Find where the given text appears and provide that cell's center as [X, Y] coordinate. 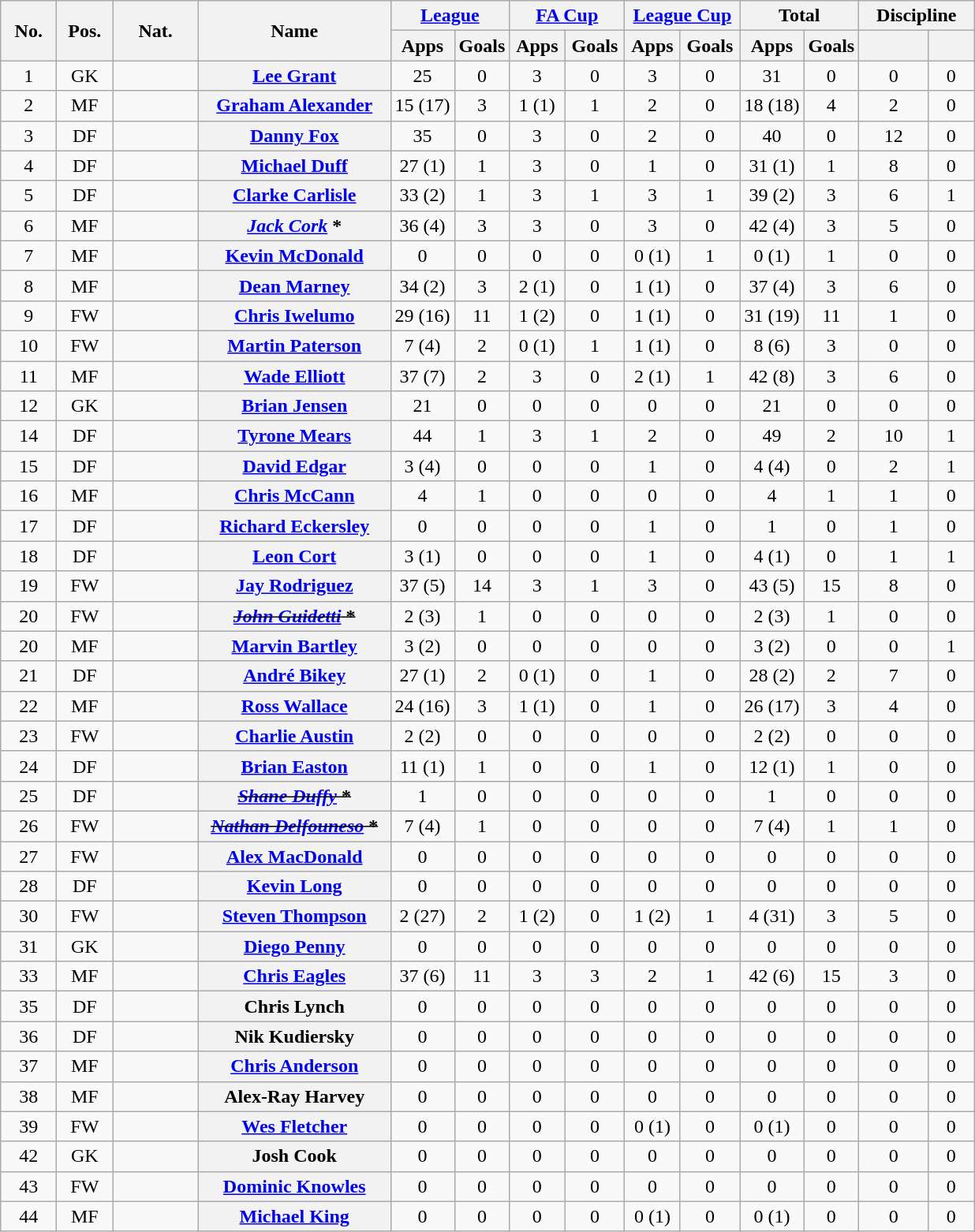
4 (31) [771, 917]
43 (5) [771, 586]
Chris Eagles [294, 976]
8 (6) [771, 345]
Chris Iwelumo [294, 315]
26 [28, 826]
26 (17) [771, 706]
39 (2) [771, 196]
3 (1) [423, 556]
Pos. [85, 31]
Josh Cook [294, 1156]
Nat. [156, 31]
Ross Wallace [294, 706]
2 (27) [423, 917]
Chris McCann [294, 496]
League [450, 16]
3 (4) [423, 466]
Charlie Austin [294, 736]
Marvin Bartley [294, 646]
30 [28, 917]
Martin Paterson [294, 345]
39 [28, 1126]
Michael Duff [294, 166]
36 [28, 1036]
Brian Jensen [294, 406]
Michael King [294, 1216]
24 (16) [423, 706]
Nathan Delfouneso * [294, 826]
42 (8) [771, 376]
18 (18) [771, 106]
17 [28, 526]
Brian Easton [294, 766]
37 [28, 1066]
André Bikey [294, 676]
31 (1) [771, 166]
11 (1) [423, 766]
37 (7) [423, 376]
36 (4) [423, 226]
28 [28, 887]
31 (19) [771, 315]
27 [28, 856]
David Edgar [294, 466]
League Cup [682, 16]
37 (6) [423, 976]
42 (4) [771, 226]
Kevin Long [294, 887]
38 [28, 1096]
18 [28, 556]
33 (2) [423, 196]
4 (4) [771, 466]
Graham Alexander [294, 106]
Chris Anderson [294, 1066]
Dean Marney [294, 286]
No. [28, 31]
33 [28, 976]
12 (1) [771, 766]
Nik Kudiersky [294, 1036]
37 (5) [423, 586]
15 (17) [423, 106]
24 [28, 766]
49 [771, 436]
Wade Elliott [294, 376]
Chris Lynch [294, 1006]
29 (16) [423, 315]
Wes Fletcher [294, 1126]
42 [28, 1156]
23 [28, 736]
Discipline [917, 16]
Jack Cork * [294, 226]
John Guidetti * [294, 616]
Tyrone Mears [294, 436]
16 [28, 496]
28 (2) [771, 676]
Lee Grant [294, 76]
43 [28, 1186]
34 (2) [423, 286]
Steven Thompson [294, 917]
Alex-Ray Harvey [294, 1096]
Total [800, 16]
Shane Duffy * [294, 796]
4 (1) [771, 556]
Richard Eckersley [294, 526]
Dominic Knowles [294, 1186]
Alex MacDonald [294, 856]
Jay Rodriguez [294, 586]
40 [771, 136]
42 (6) [771, 976]
37 (4) [771, 286]
Diego Penny [294, 946]
Kevin McDonald [294, 256]
9 [28, 315]
Name [294, 31]
19 [28, 586]
Leon Cort [294, 556]
22 [28, 706]
Clarke Carlisle [294, 196]
FA Cup [567, 16]
Danny Fox [294, 136]
